Capture the cell that displays the provided text and extract its [X, Y] central coordinate. 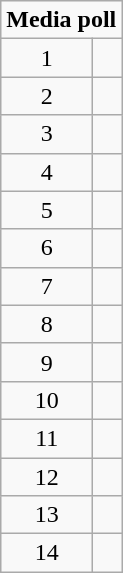
1 [47, 58]
5 [47, 210]
7 [47, 286]
2 [47, 96]
9 [47, 362]
12 [47, 477]
4 [47, 172]
6 [47, 248]
Media poll [62, 20]
14 [47, 553]
10 [47, 400]
3 [47, 134]
11 [47, 438]
13 [47, 515]
8 [47, 324]
